Pinpoint the cell where the given text exists, returning its [x, y] midpoint coordinate. 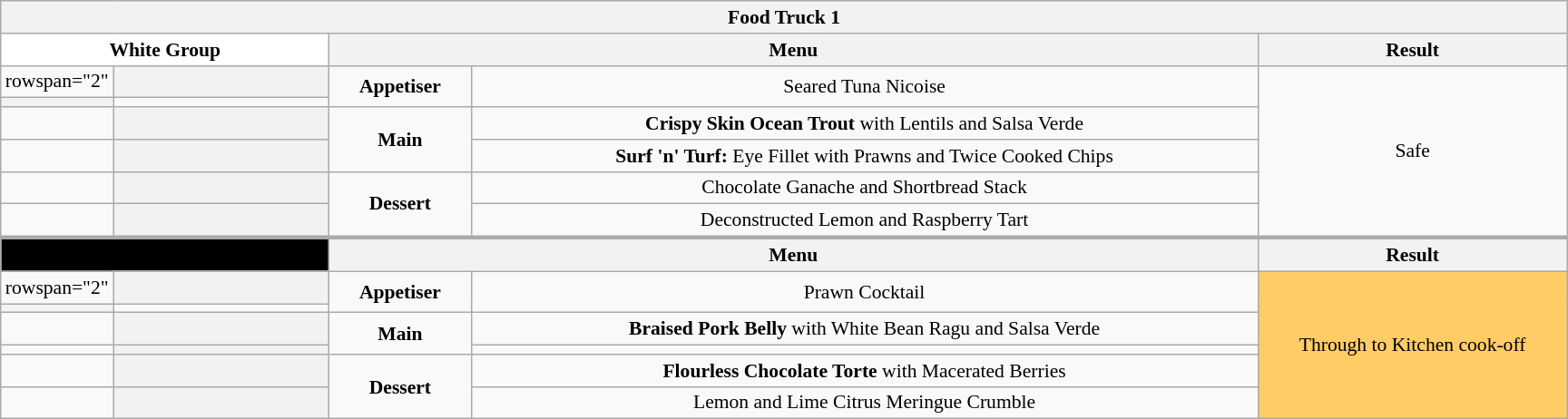
Lemon and Lime Citrus Meringue Crumble [864, 403]
Food Truck 1 [784, 17]
Chocolate Ganache and Shortbread Stack [864, 188]
Braised Pork Belly with White Bean Ragu and Salsa Verde [864, 329]
Flourless Chocolate Torte with Macerated Berries [864, 371]
Through to Kitchen cook-off [1412, 345]
Prawn Cocktail [864, 292]
Deconstructed Lemon and Raspberry Tart [864, 221]
Surf 'n' Turf: Eye Fillet with Prawns and Twice Cooked Chips [864, 156]
Seared Tuna Nicoise [864, 86]
Crispy Skin Ocean Trout with Lentils and Salsa Verde [864, 123]
Safe [1412, 151]
White Group [165, 50]
